Output the (X, Y) coordinate of the center of the cell containing the given text.  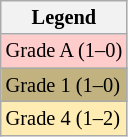
Grade 4 (1–2) (64, 118)
Grade 1 (1–0) (64, 85)
Grade A (1–0) (64, 51)
Legend (64, 17)
